Return the (X, Y) coordinate for the center point of the cell that contains the specified text.  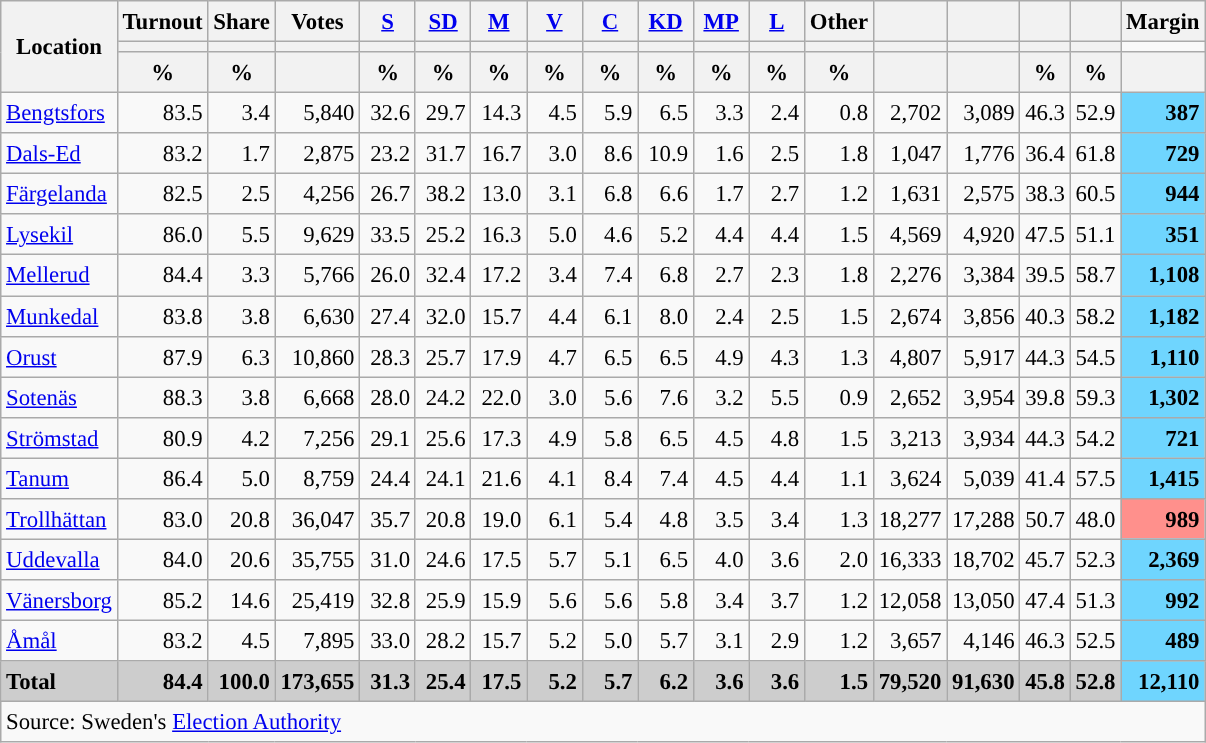
31.3 (388, 682)
50.7 (1045, 520)
26.7 (388, 194)
24.2 (443, 398)
25.2 (443, 234)
Trollhättan (59, 520)
52.5 (1095, 640)
Votes (318, 22)
35,755 (318, 560)
351 (1163, 234)
S (388, 22)
54.2 (1095, 438)
6,668 (318, 398)
28.0 (388, 398)
87.9 (162, 356)
1.1 (840, 478)
15.9 (499, 600)
173,655 (318, 682)
Åmål (59, 640)
4.1 (555, 478)
Location (59, 47)
84.0 (162, 560)
24.1 (443, 478)
10,860 (318, 356)
51.1 (1095, 234)
6.2 (666, 682)
5.1 (610, 560)
Total (59, 682)
Turnout (162, 22)
14.6 (242, 600)
33.5 (388, 234)
Other (840, 22)
10.9 (666, 154)
83.0 (162, 520)
2,575 (984, 194)
Munkedal (59, 316)
3,954 (984, 398)
86.0 (162, 234)
12,110 (1163, 682)
31.0 (388, 560)
2.0 (840, 560)
4,256 (318, 194)
18,702 (984, 560)
52.8 (1095, 682)
Share (242, 22)
28.3 (388, 356)
2,875 (318, 154)
M (499, 22)
7.6 (666, 398)
20.6 (242, 560)
33.0 (388, 640)
4.0 (721, 560)
17.3 (499, 438)
45.8 (1045, 682)
17.2 (499, 276)
2,369 (1163, 560)
721 (1163, 438)
47.4 (1045, 600)
Margin (1163, 22)
8.6 (610, 154)
9,629 (318, 234)
16.3 (499, 234)
Lysekil (59, 234)
18,277 (910, 520)
Strömstad (59, 438)
23.2 (388, 154)
91,630 (984, 682)
4.2 (242, 438)
38.3 (1045, 194)
3.5 (721, 520)
8.4 (610, 478)
3.2 (721, 398)
13.0 (499, 194)
4.7 (555, 356)
19.0 (499, 520)
Sotenäs (59, 398)
1,110 (1163, 356)
48.0 (1095, 520)
14.3 (499, 114)
100.0 (242, 682)
88.3 (162, 398)
40.3 (1045, 316)
Vänersborg (59, 600)
82.5 (162, 194)
61.8 (1095, 154)
79,520 (910, 682)
25.7 (443, 356)
Uddevalla (59, 560)
Bengtsfors (59, 114)
59.3 (1095, 398)
6,630 (318, 316)
16.7 (499, 154)
6.6 (666, 194)
1,776 (984, 154)
5,917 (984, 356)
32.0 (443, 316)
36,047 (318, 520)
4,807 (910, 356)
38.2 (443, 194)
2,674 (910, 316)
Dals-Ed (59, 154)
992 (1163, 600)
8,759 (318, 478)
25,419 (318, 600)
85.2 (162, 600)
0.9 (840, 398)
32.4 (443, 276)
31.7 (443, 154)
13,050 (984, 600)
12,058 (910, 600)
39.8 (1045, 398)
25.4 (443, 682)
Source: Sweden's Election Authority (603, 722)
86.4 (162, 478)
36.4 (1045, 154)
16,333 (910, 560)
3,213 (910, 438)
27.4 (388, 316)
Tanum (59, 478)
Färgelanda (59, 194)
24.4 (388, 478)
Orust (59, 356)
7,895 (318, 640)
24.6 (443, 560)
1,108 (1163, 276)
41.4 (1045, 478)
17.9 (499, 356)
1,182 (1163, 316)
4,920 (984, 234)
0.8 (840, 114)
32.8 (388, 600)
KD (666, 22)
25.6 (443, 438)
17,288 (984, 520)
4,569 (910, 234)
22.0 (499, 398)
5.4 (610, 520)
1,047 (910, 154)
4.6 (610, 234)
28.2 (443, 640)
489 (1163, 640)
83.8 (162, 316)
58.7 (1095, 276)
25.9 (443, 600)
51.3 (1095, 600)
6.3 (242, 356)
1.6 (721, 154)
83.5 (162, 114)
5,766 (318, 276)
3,089 (984, 114)
5,039 (984, 478)
2.9 (777, 640)
35.7 (388, 520)
26.0 (388, 276)
7,256 (318, 438)
4,146 (984, 640)
54.5 (1095, 356)
1,631 (910, 194)
989 (1163, 520)
2,702 (910, 114)
2.3 (777, 276)
3.7 (777, 600)
3,934 (984, 438)
45.7 (1045, 560)
52.9 (1095, 114)
5.9 (610, 114)
C (610, 22)
47.5 (1045, 234)
29.7 (443, 114)
39.5 (1045, 276)
1,302 (1163, 398)
80.9 (162, 438)
60.5 (1095, 194)
29.1 (388, 438)
MP (721, 22)
L (777, 22)
2,276 (910, 276)
3,384 (984, 276)
32.6 (388, 114)
2,652 (910, 398)
3,657 (910, 640)
57.5 (1095, 478)
387 (1163, 114)
1,415 (1163, 478)
21.6 (499, 478)
3,856 (984, 316)
Mellerud (59, 276)
52.3 (1095, 560)
944 (1163, 194)
4.3 (777, 356)
8.0 (666, 316)
58.2 (1095, 316)
SD (443, 22)
5,840 (318, 114)
729 (1163, 154)
3,624 (910, 478)
V (555, 22)
